Pinpoint the cell where the given text exists, returning its (x, y) midpoint coordinate. 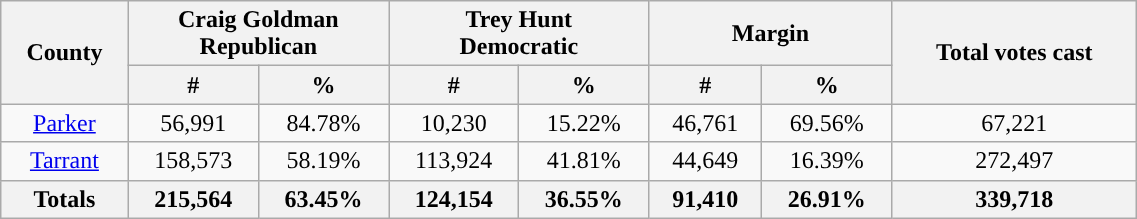
Trey HuntDemocratic (519, 34)
Parker (64, 123)
Totals (64, 199)
67,221 (1014, 123)
56,991 (193, 123)
46,761 (706, 123)
339,718 (1014, 199)
63.45% (323, 199)
272,497 (1014, 161)
Total votes cast (1014, 52)
58.19% (323, 161)
44,649 (706, 161)
124,154 (454, 199)
36.55% (584, 199)
County (64, 52)
15.22% (584, 123)
215,564 (193, 199)
69.56% (827, 123)
91,410 (706, 199)
Margin (770, 34)
26.91% (827, 199)
41.81% (584, 161)
84.78% (323, 123)
10,230 (454, 123)
113,924 (454, 161)
Craig GoldmanRepublican (258, 34)
16.39% (827, 161)
Tarrant (64, 161)
158,573 (193, 161)
